Output the (x, y) coordinate of the center of the cell containing the given text.  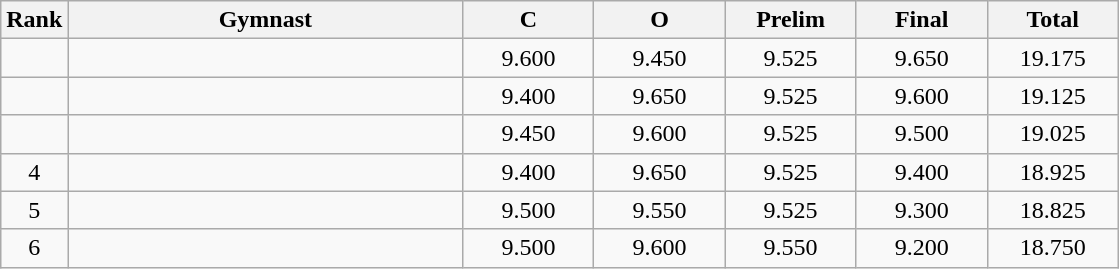
Total (1052, 20)
19.025 (1052, 134)
5 (34, 210)
9.300 (922, 210)
19.125 (1052, 96)
18.750 (1052, 248)
O (660, 20)
18.925 (1052, 172)
C (528, 20)
19.175 (1052, 58)
Final (922, 20)
Rank (34, 20)
Prelim (790, 20)
9.200 (922, 248)
4 (34, 172)
Gymnast (266, 20)
6 (34, 248)
18.825 (1052, 210)
